Scan for the cell matching the given text and deliver its (x, y) coordinate at center. 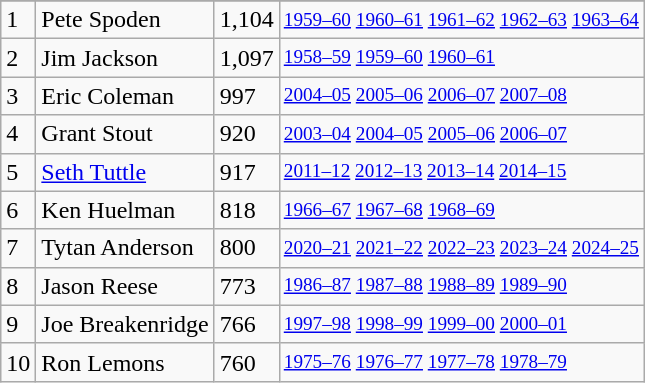
1975–76 1976–77 1977–78 1978–79 (461, 362)
773 (246, 286)
Joe Breakenridge (125, 324)
1 (18, 20)
1,097 (246, 58)
760 (246, 362)
4 (18, 134)
Pete Spoden (125, 20)
1959–60 1960–61 1961–62 1962–63 1963–64 (461, 20)
Eric Coleman (125, 96)
2 (18, 58)
Jason Reese (125, 286)
6 (18, 210)
10 (18, 362)
2020–21 2021–22 2022–23 2023–24 2024–25 (461, 248)
Ken Huelman (125, 210)
Ron Lemons (125, 362)
2003–04 2004–05 2005–06 2006–07 (461, 134)
7 (18, 248)
9 (18, 324)
Grant Stout (125, 134)
2011–12 2012–13 2013–14 2014–15 (461, 172)
5 (18, 172)
Seth Tuttle (125, 172)
997 (246, 96)
1958–59 1959–60 1960–61 (461, 58)
917 (246, 172)
1,104 (246, 20)
1986–87 1987–88 1988–89 1989–90 (461, 286)
1997–98 1998–99 1999–00 2000–01 (461, 324)
3 (18, 96)
Tytan Anderson (125, 248)
8 (18, 286)
766 (246, 324)
1966–67 1967–68 1968–69 (461, 210)
920 (246, 134)
2004–05 2005–06 2006–07 2007–08 (461, 96)
Jim Jackson (125, 58)
800 (246, 248)
818 (246, 210)
